Scan for the cell matching the given text and deliver its (x, y) coordinate at center. 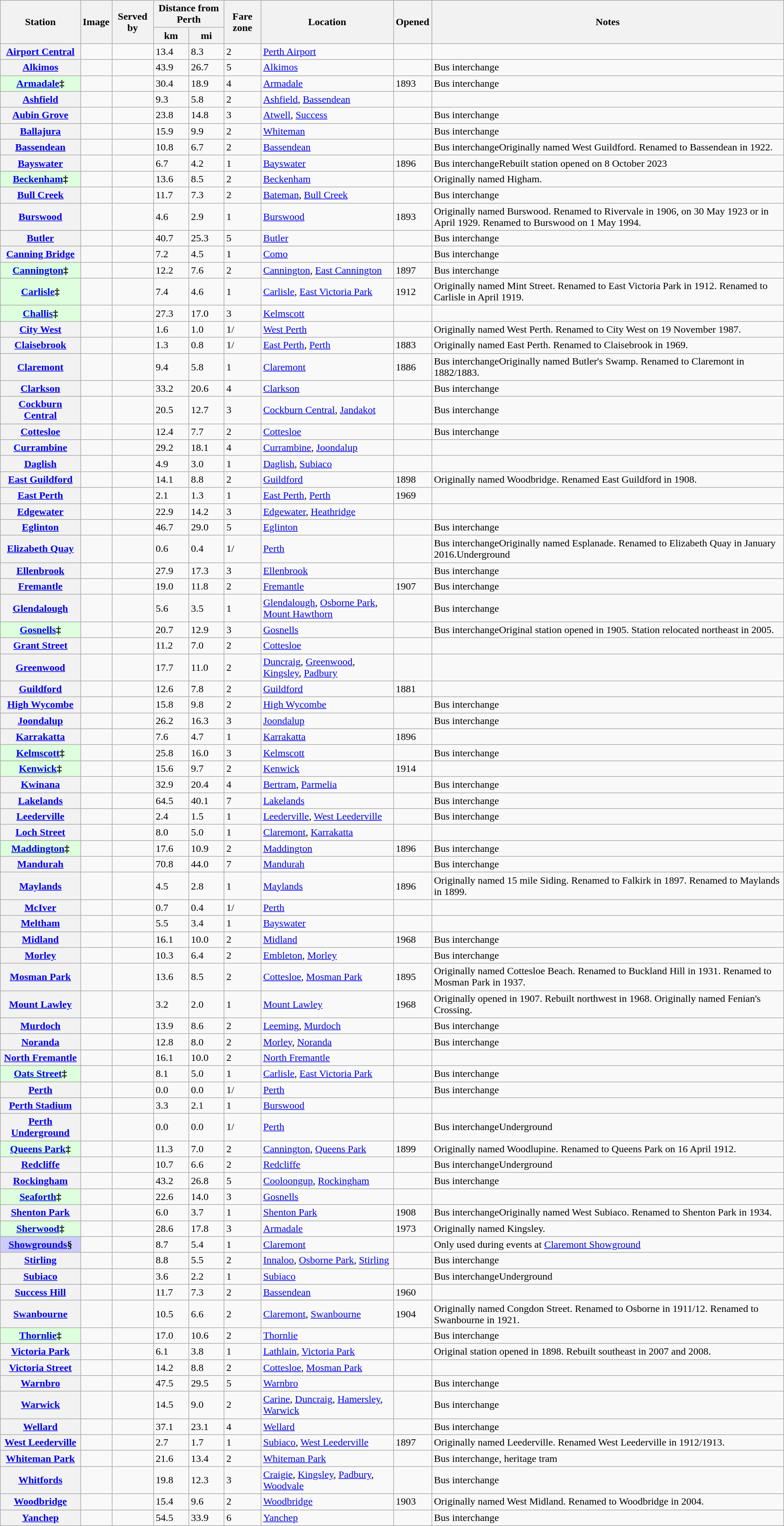
1.5 (206, 817)
McIver (40, 908)
Whiteman (328, 131)
Originally named Woodbridge. Renamed East Guildford in 1908. (608, 479)
4.9 (171, 463)
East Perth (40, 495)
9.0 (206, 1405)
Claisebrook (40, 345)
1.6 (171, 329)
Leederville (40, 817)
Bus interchangeOriginal station opened in 1905. Station relocated northeast in 2005. (608, 630)
Originally named Cottesloe Beach. Renamed to Buckland Hill in 1931. Renamed to Mosman Park in 1937. (608, 977)
15.9 (171, 131)
Challis‡ (40, 313)
1914 (413, 768)
Glendalough (40, 608)
Carlisle‡ (40, 292)
7.8 (206, 689)
14.0 (206, 1197)
1969 (413, 495)
Bertram, Parmelia (328, 784)
Leeming, Murdoch (328, 1026)
Cockburn Central (40, 410)
10.7 (171, 1165)
Daglish (40, 463)
Thornlie‡ (40, 1335)
70.8 (171, 864)
Edgewater, Heathridge (328, 512)
17.8 (206, 1229)
44.0 (206, 864)
1903 (413, 1502)
Beckenham‡ (40, 179)
Currambine, Joondalup (328, 447)
2.8 (206, 886)
1908 (413, 1213)
8.7 (171, 1244)
17.6 (171, 848)
Edgewater (40, 512)
Queens Park‡ (40, 1149)
14.8 (206, 115)
15.4 (171, 1502)
Greenwood (40, 667)
40.1 (206, 801)
26.2 (171, 721)
Airport Central (40, 52)
9.3 (171, 99)
11.8 (206, 587)
East Guildford (40, 479)
1907 (413, 587)
20.7 (171, 630)
8.1 (171, 1073)
Cannington, Queens Park (328, 1149)
0.6 (171, 549)
29.2 (171, 447)
Distance from Perth (188, 14)
3.4 (206, 923)
Como (328, 254)
7.2 (171, 254)
12.3 (206, 1480)
3.0 (206, 463)
1.0 (206, 329)
9.8 (206, 705)
Showgrounds§ (40, 1244)
Bull Creek (40, 195)
23.1 (206, 1427)
Whitfords (40, 1480)
12.8 (171, 1042)
2.4 (171, 817)
33.9 (206, 1518)
12.6 (171, 689)
1898 (413, 479)
23.8 (171, 115)
28.6 (171, 1229)
Armadale‡ (40, 83)
West Perth (328, 329)
20.6 (206, 388)
Bus interchangeOriginally named Butler's Swamp. Renamed to Claremont in 1882/1883. (608, 367)
20.4 (206, 784)
Canning Bridge (40, 254)
18.1 (206, 447)
16.3 (206, 721)
19.0 (171, 587)
11.3 (171, 1149)
Embleton, Morley (328, 955)
6 (242, 1518)
25.8 (171, 753)
Bus interchangeOriginally named West Subiaco. Renamed to Shenton Park in 1934. (608, 1213)
Cooloongup, Rockingham (328, 1181)
Ashfield (40, 99)
3.3 (171, 1106)
1.7 (206, 1443)
25.3 (206, 238)
11.2 (171, 646)
21.6 (171, 1459)
Success Hill (40, 1292)
29.5 (206, 1384)
Seaforth‡ (40, 1197)
City West (40, 329)
Carine, Duncraig, Hamersley, Warwick (328, 1405)
Fare zone (242, 22)
15.8 (171, 705)
10.8 (171, 147)
Ballajura (40, 131)
Kenwick (328, 768)
1886 (413, 367)
5.4 (206, 1244)
29.0 (206, 528)
Original station opened in 1898. Rebuilt southeast in 2007 and 2008. (608, 1351)
9.6 (206, 1502)
Elizabeth Quay (40, 549)
6.0 (171, 1213)
1904 (413, 1314)
Loch Street (40, 833)
17.7 (171, 667)
mi (206, 36)
1960 (413, 1292)
Maddington‡ (40, 848)
10.3 (171, 955)
8.3 (206, 52)
Perth Underground (40, 1127)
27.9 (171, 571)
2.9 (206, 216)
22.9 (171, 512)
10.6 (206, 1335)
1899 (413, 1149)
26.7 (206, 67)
1881 (413, 689)
Cannington, East Cannington (328, 270)
Originally opened in 1907. Rebuilt northwest in 1968. Originally named Fenian's Crossing. (608, 1004)
43.9 (171, 67)
22.6 (171, 1197)
3.5 (206, 608)
Image (96, 22)
Noranda (40, 1042)
2.2 (206, 1276)
30.4 (171, 83)
32.9 (171, 784)
4.7 (206, 737)
Atwell, Success (328, 115)
Claremont, Karrakatta (328, 833)
16.0 (206, 753)
8.6 (206, 1026)
27.3 (171, 313)
Originally named West Midland. Renamed to Woodbridge in 2004. (608, 1502)
3.7 (206, 1213)
Originally named Higham. (608, 179)
15.6 (171, 768)
Originally named 15 mile Siding. Renamed to Falkirk in 1897. Renamed to Maylands in 1899. (608, 886)
Murdoch (40, 1026)
Craigie, Kingsley, Padbury, Woodvale (328, 1480)
13.9 (171, 1026)
Mosman Park (40, 977)
Maddington (328, 848)
19.8 (171, 1480)
Originally named Burswood. Renamed to Rivervale in 1906, on 30 May 1923 or in April 1929. Renamed to Burswood on 1 May 1994. (608, 216)
km (171, 36)
5.6 (171, 608)
2.7 (171, 1443)
Swanbourne (40, 1314)
Victoria Park (40, 1351)
12.4 (171, 432)
Notes (608, 22)
Grant Street (40, 646)
7.4 (171, 292)
Beckenham (328, 179)
Bus interchangeOriginally named West Guildford. Renamed to Bassendean in 1922. (608, 147)
10.5 (171, 1314)
Lathlain, Victoria Park (328, 1351)
Bus interchange, heritage tram (608, 1459)
Innaloo, Osborne Park, Stirling (328, 1260)
Originally named Kingsley. (608, 1229)
9.7 (206, 768)
Only used during events at Claremont Showground (608, 1244)
40.7 (171, 238)
Stirling (40, 1260)
Ashfield, Bassendean (328, 99)
33.2 (171, 388)
Gosnells‡ (40, 630)
Claremont, Swanbourne (328, 1314)
Originally named East Perth. Renamed to Claisebrook in 1969. (608, 345)
9.9 (206, 131)
Rockingham (40, 1181)
17.3 (206, 571)
Originally named Congdon Street. Renamed to Osborne in 1911/12. Renamed to Swanbourne in 1921. (608, 1314)
7.7 (206, 432)
Subiaco, West Leederville (328, 1443)
Oats Street‡ (40, 1073)
Originally named Mint Street. Renamed to East Victoria Park in 1912. Renamed to Carlisle in April 1919. (608, 292)
2.0 (206, 1004)
12.9 (206, 630)
Aubin Grove (40, 115)
20.5 (171, 410)
Thornlie (328, 1335)
Location (328, 22)
Daglish, Subiaco (328, 463)
9.4 (171, 367)
Bus interchangeRebuilt station opened on 8 October 2023 (608, 163)
Glendalough, Osborne Park, Mount Hawthorn (328, 608)
6.4 (206, 955)
46.7 (171, 528)
Duncraig, Greenwood, Kingsley, Padbury (328, 667)
Perth Stadium (40, 1106)
12.7 (206, 410)
43.2 (171, 1181)
0.8 (206, 345)
6.1 (171, 1351)
Kelmscott‡ (40, 753)
14.5 (171, 1405)
Perth Airport (328, 52)
3.8 (206, 1351)
Leederville, West Leederville (328, 817)
Bus interchangeOriginally named Esplanade. Renamed to Elizabeth Quay in January 2016.Underground (608, 549)
Station (40, 22)
10.9 (206, 848)
3.6 (171, 1276)
11.0 (206, 667)
Originally named Leederville. Renamed West Leederville in 1912/1913. (608, 1443)
Sherwood‡ (40, 1229)
Warwick (40, 1405)
1912 (413, 292)
64.5 (171, 801)
Kenwick‡ (40, 768)
1883 (413, 345)
Currambine (40, 447)
1895 (413, 977)
Served by (132, 22)
14.1 (171, 479)
18.9 (206, 83)
Cannington‡ (40, 270)
54.5 (171, 1518)
37.1 (171, 1427)
47.5 (171, 1384)
Originally named Woodlupine. Renamed to Queens Park on 16 April 1912. (608, 1149)
Cockburn Central, Jandakot (328, 410)
Victoria Street (40, 1367)
Bateman, Bull Creek (328, 195)
Meltham (40, 923)
0.7 (171, 908)
3.2 (171, 1004)
Originally named West Perth. Renamed to City West on 19 November 1987. (608, 329)
Morley, Noranda (328, 1042)
Morley (40, 955)
1973 (413, 1229)
12.2 (171, 270)
4.2 (206, 163)
Opened (413, 22)
Kwinana (40, 784)
26.8 (206, 1181)
West Leederville (40, 1443)
